Detect which cell encompasses the target text, then output its (x, y) center coordinate. 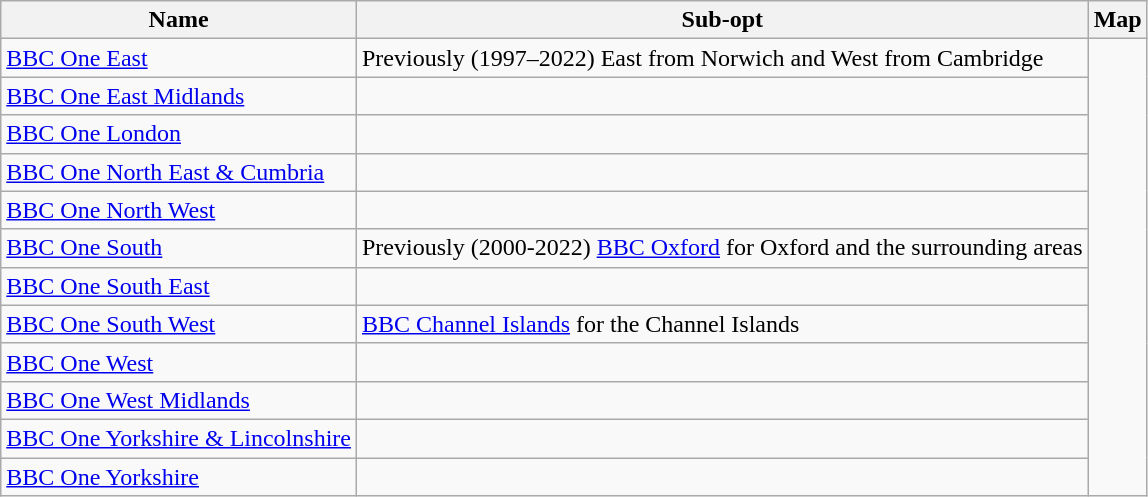
BBC One East (179, 58)
BBC One West (179, 362)
Previously (2000-2022) BBC Oxford for Oxford and the surrounding areas (722, 248)
BBC One South (179, 248)
BBC One North West (179, 210)
BBC Channel Islands for the Channel Islands (722, 324)
BBC One Yorkshire (179, 477)
BBC One North East & Cumbria (179, 172)
Name (179, 20)
BBC One West Midlands (179, 400)
Sub-opt (722, 20)
BBC One South West (179, 324)
Previously (1997–2022) East from Norwich and West from Cambridge (722, 58)
BBC One Yorkshire & Lincolnshire (179, 438)
BBC One London (179, 134)
BBC One South East (179, 286)
Map (1118, 20)
BBC One East Midlands (179, 96)
